Extract the (x, y) coordinate from the center of the cell holding the provided text.  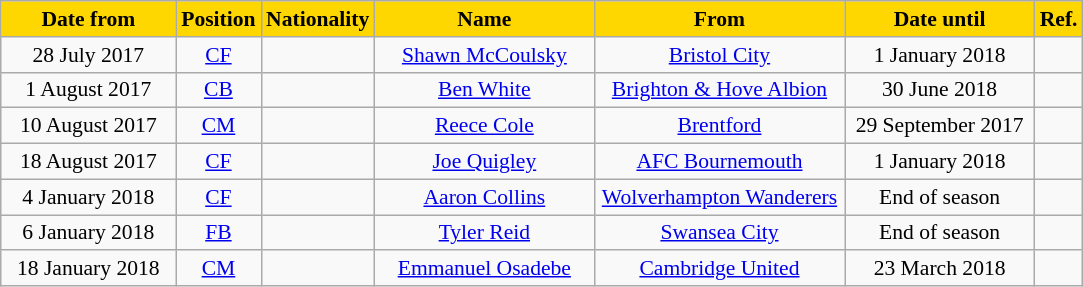
Swansea City (719, 233)
Bristol City (719, 55)
28 July 2017 (88, 55)
4 January 2018 (88, 197)
Ref. (1059, 19)
29 September 2017 (940, 126)
Date from (88, 19)
23 March 2018 (940, 269)
Cambridge United (719, 269)
30 June 2018 (940, 90)
Joe Quigley (484, 162)
From (719, 19)
18 August 2017 (88, 162)
Name (484, 19)
Date until (940, 19)
18 January 2018 (88, 269)
Ben White (484, 90)
Wolverhampton Wanderers (719, 197)
1 August 2017 (88, 90)
Aaron Collins (484, 197)
Brighton & Hove Albion (719, 90)
Emmanuel Osadebe (484, 269)
FB (218, 233)
Nationality (318, 19)
Brentford (719, 126)
Position (218, 19)
Tyler Reid (484, 233)
AFC Bournemouth (719, 162)
10 August 2017 (88, 126)
6 January 2018 (88, 233)
Reece Cole (484, 126)
CB (218, 90)
Shawn McCoulsky (484, 55)
